Capture the cell that displays the provided text and extract its (x, y) central coordinate. 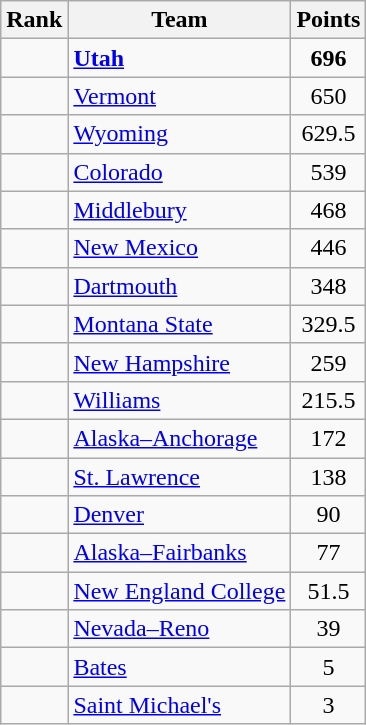
Wyoming (180, 134)
Dartmouth (180, 286)
629.5 (328, 134)
Montana State (180, 324)
468 (328, 210)
696 (328, 58)
Alaska–Fairbanks (180, 553)
259 (328, 362)
172 (328, 438)
329.5 (328, 324)
539 (328, 172)
138 (328, 477)
Utah (180, 58)
Vermont (180, 96)
90 (328, 515)
Nevada–Reno (180, 629)
Colorado (180, 172)
New Hampshire (180, 362)
3 (328, 705)
St. Lawrence (180, 477)
Denver (180, 515)
Points (328, 20)
New England College (180, 591)
New Mexico (180, 248)
5 (328, 667)
Williams (180, 400)
215.5 (328, 400)
Rank (34, 20)
650 (328, 96)
Bates (180, 667)
Team (180, 20)
Saint Michael's (180, 705)
77 (328, 553)
Alaska–Anchorage (180, 438)
348 (328, 286)
51.5 (328, 591)
Middlebury (180, 210)
39 (328, 629)
446 (328, 248)
